Determine the (x, y) coordinate at the center of the cell enclosing the given text.  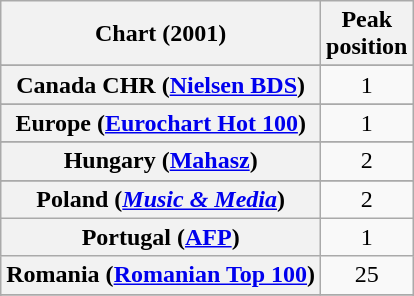
Hungary (Mahasz) (161, 161)
Peakposition (367, 34)
Canada CHR (Nielsen BDS) (161, 85)
Portugal (AFP) (161, 237)
25 (367, 275)
Romania (Romanian Top 100) (161, 275)
Chart (2001) (161, 34)
Poland (Music & Media) (161, 199)
Europe (Eurochart Hot 100) (161, 123)
